Capture the cell that displays the provided text and extract its [X, Y] central coordinate. 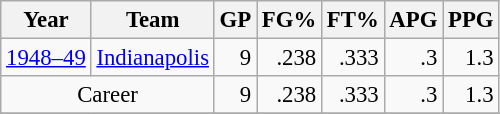
FT% [354, 20]
APG [414, 20]
PPG [471, 20]
Career [108, 95]
FG% [290, 20]
Indianapolis [152, 58]
Year [46, 20]
GP [235, 20]
Team [152, 20]
1948–49 [46, 58]
